Provide the [X, Y] coordinate of the cell's center where the given text is located.  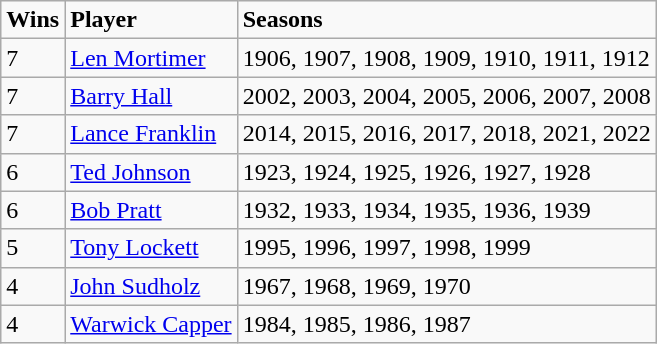
Seasons [446, 20]
2002, 2003, 2004, 2005, 2006, 2007, 2008 [446, 96]
Bob Pratt [151, 210]
Len Mortimer [151, 58]
2014, 2015, 2016, 2017, 2018, 2021, 2022 [446, 134]
5 [33, 248]
1984, 1985, 1986, 1987 [446, 324]
Warwick Capper [151, 324]
1906, 1907, 1908, 1909, 1910, 1911, 1912 [446, 58]
Player [151, 20]
Tony Lockett [151, 248]
1995, 1996, 1997, 1998, 1999 [446, 248]
Ted Johnson [151, 172]
John Sudholz [151, 286]
Barry Hall [151, 96]
Lance Franklin [151, 134]
1923, 1924, 1925, 1926, 1927, 1928 [446, 172]
1932, 1933, 1934, 1935, 1936, 1939 [446, 210]
Wins [33, 20]
1967, 1968, 1969, 1970 [446, 286]
